Search for the cell housing the specified text and yield its (x, y) center coordinate. 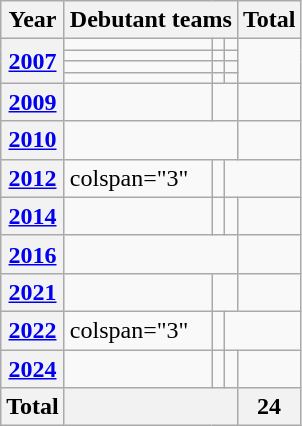
2009 (33, 102)
2007 (33, 61)
2024 (33, 369)
2021 (33, 292)
2016 (33, 254)
24 (269, 407)
Year (33, 20)
2010 (33, 140)
Debutant teams (150, 20)
2014 (33, 216)
2012 (33, 178)
2022 (33, 330)
